Find where the given text appears and provide that cell's center as (X, Y) coordinate. 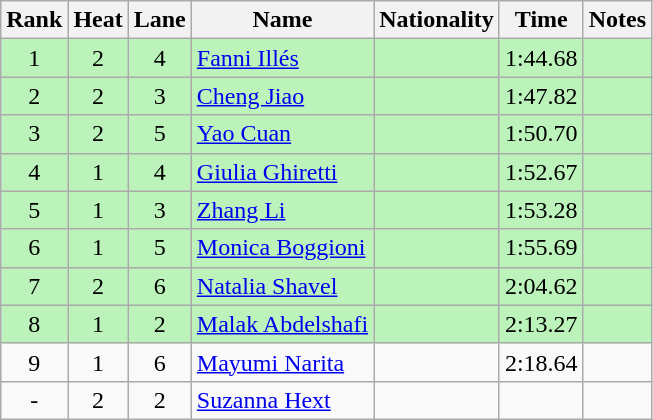
8 (34, 324)
Mayumi Narita (282, 362)
1:55.69 (541, 248)
Name (282, 20)
Yao Cuan (282, 134)
Monica Boggioni (282, 248)
- (34, 400)
Giulia Ghiretti (282, 172)
7 (34, 286)
1:44.68 (541, 58)
2:18.64 (541, 362)
1:47.82 (541, 96)
Cheng Jiao (282, 96)
1:53.28 (541, 210)
Suzanna Hext (282, 400)
Malak Abdelshafi (282, 324)
Natalia Shavel (282, 286)
2:04.62 (541, 286)
Heat (98, 20)
Zhang Li (282, 210)
2:13.27 (541, 324)
Fanni Illés (282, 58)
Notes (617, 20)
Rank (34, 20)
1:50.70 (541, 134)
9 (34, 362)
Nationality (437, 20)
Lane (160, 20)
1:52.67 (541, 172)
Time (541, 20)
